Return (X, Y) of the center of cell containing provided text 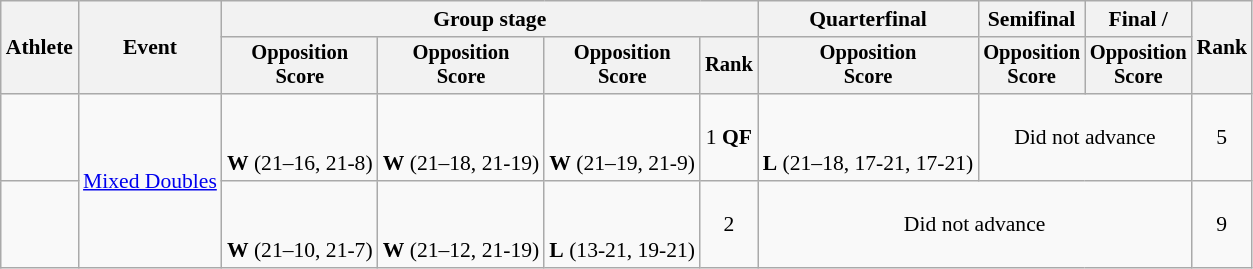
Athlete (40, 48)
Event (150, 48)
Quarterfinal (868, 19)
W (21–19, 21-9) (622, 138)
W (21–10, 21-7) (300, 224)
L (21–18, 17-21, 17-21) (868, 138)
Group stage (490, 19)
5 (1222, 138)
W (21–12, 21-19) (462, 224)
9 (1222, 224)
2 (729, 224)
W (21–18, 21-19) (462, 138)
L (13-21, 19-21) (622, 224)
Mixed Doubles (150, 180)
1 QF (729, 138)
Final / (1138, 19)
W (21–16, 21-8) (300, 138)
Semifinal (1032, 19)
